From the cell containing the given text, extract its center point as (X, Y) coordinate. 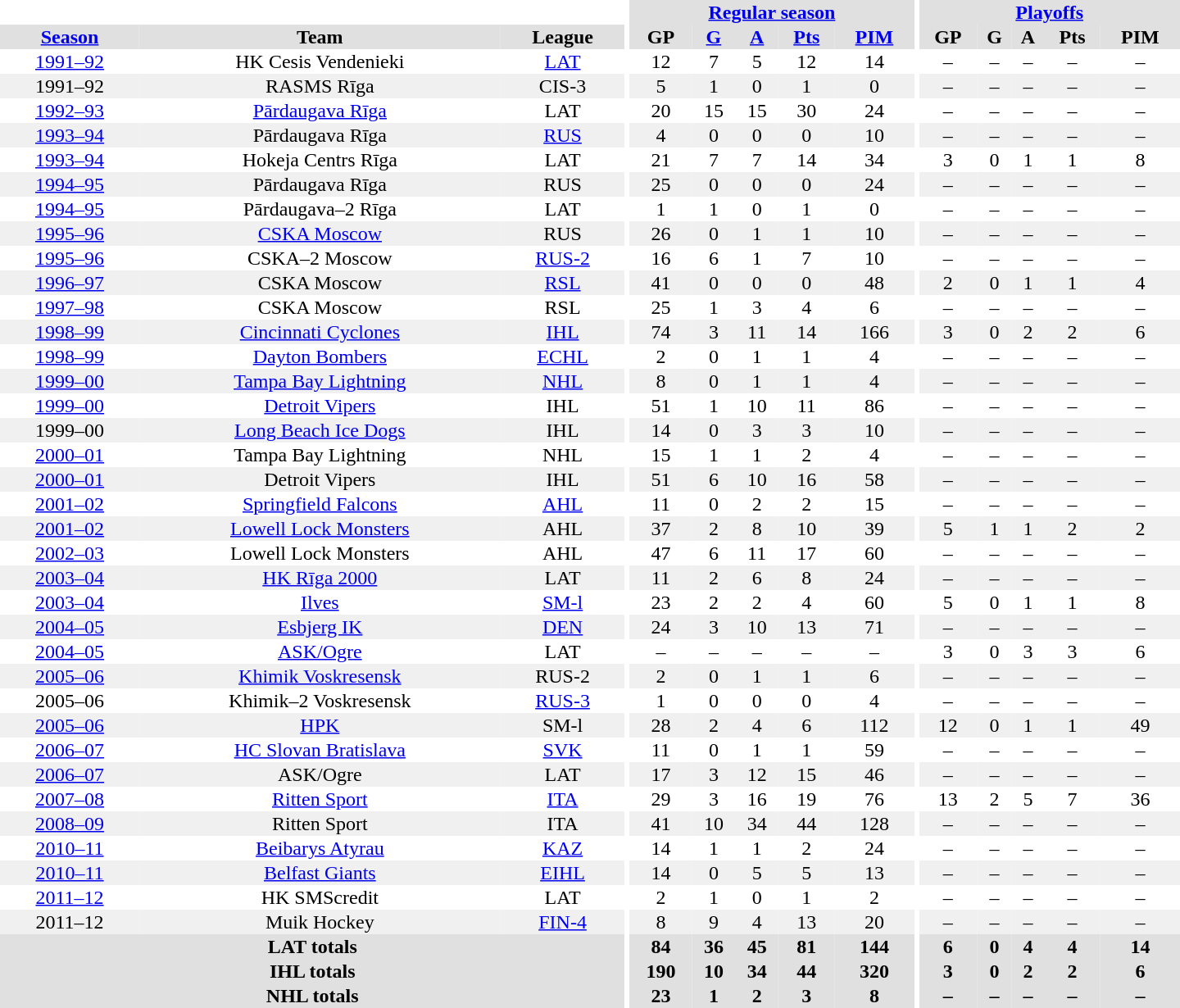
CSKA–2 Moscow (320, 258)
Dayton Bombers (320, 356)
EIHL (563, 873)
HK Cesis Vendenieki (320, 61)
FIN-4 (563, 922)
46 (874, 774)
58 (874, 479)
Hokeja Centrs Rīga (320, 160)
NHL totals (312, 996)
Ilves (320, 602)
81 (806, 947)
1997–98 (70, 307)
74 (660, 332)
48 (874, 283)
2007–08 (70, 799)
71 (874, 627)
190 (660, 971)
Khimik Voskresensk (320, 676)
Beibarys Atyrau (320, 848)
Season (70, 37)
1992–93 (70, 111)
RUS-3 (563, 701)
49 (1141, 725)
19 (806, 799)
2008–09 (70, 824)
Muik Hockey (320, 922)
47 (660, 553)
1996–97 (70, 283)
KAZ (563, 848)
League (563, 37)
Pārdaugava–2 Rīga (320, 209)
26 (660, 234)
ECHL (563, 356)
Belfast Giants (320, 873)
DEN (563, 627)
Khimik–2 Voskresensk (320, 701)
HC Slovan Bratislava (320, 750)
112 (874, 725)
76 (874, 799)
2002–03 (70, 553)
30 (806, 111)
LAT totals (312, 947)
37 (660, 529)
IHL totals (312, 971)
Regular season (772, 12)
CIS-3 (563, 86)
84 (660, 947)
9 (715, 922)
29 (660, 799)
Team (320, 37)
HK SMScredit (320, 897)
HK Rīga 2000 (320, 578)
45 (757, 947)
Esbjerg IK (320, 627)
86 (874, 406)
HPK (320, 725)
Cincinnati Cyclones (320, 332)
59 (874, 750)
Playoffs (1049, 12)
SVK (563, 750)
Springfield Falcons (320, 504)
166 (874, 332)
128 (874, 824)
21 (660, 160)
144 (874, 947)
320 (874, 971)
39 (874, 529)
28 (660, 725)
Long Beach Ice Dogs (320, 430)
RASMS Rīga (320, 86)
